For the text-containing cell, return its midpoint in (x, y) coordinate format. 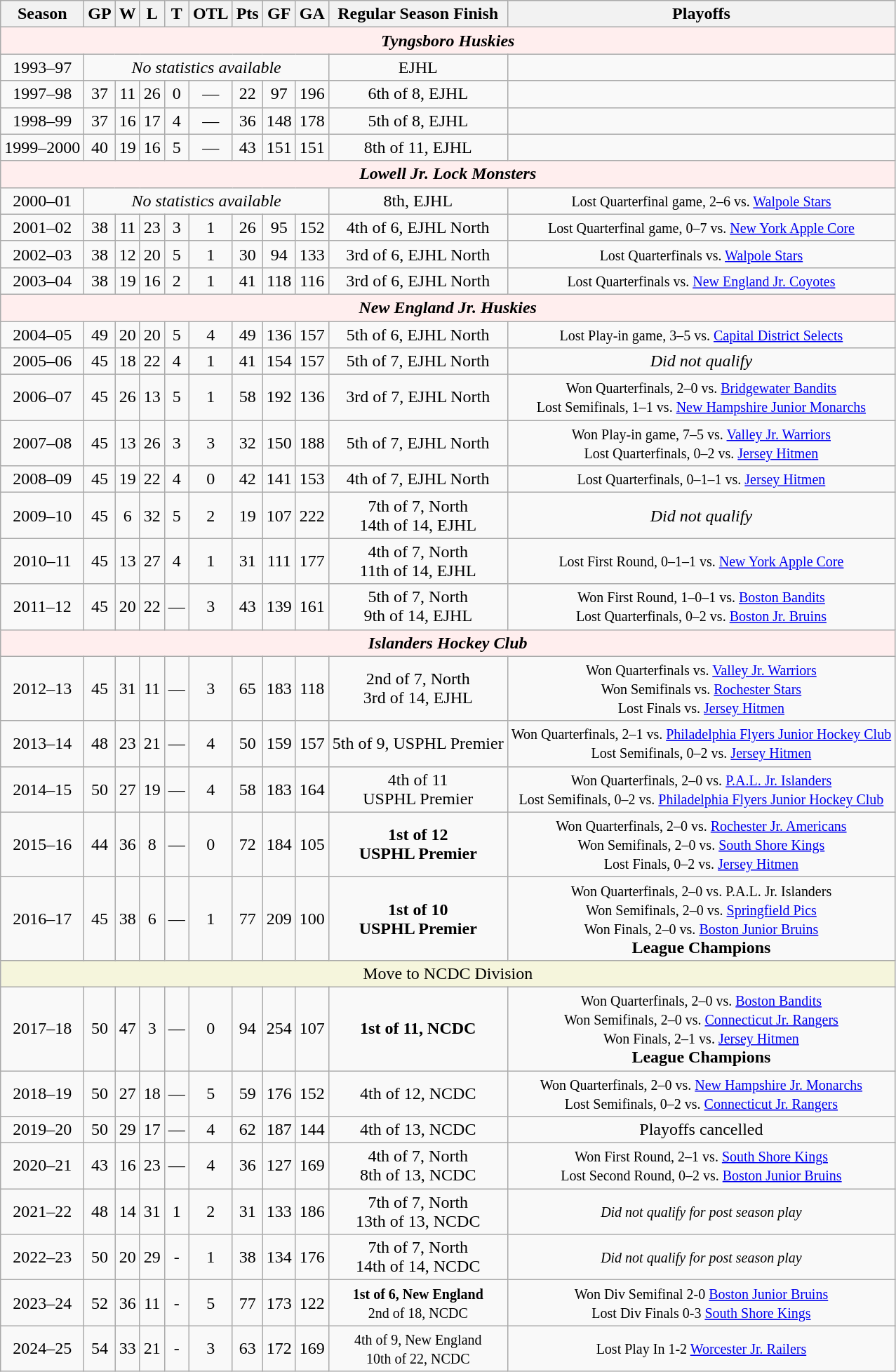
Lowell Jr. Lock Monsters (448, 174)
7th of 7, North14th of 14, NCDC (418, 1258)
Lost Quarterfinals vs. New England Jr. Coyotes (702, 281)
4th of 6, EJHL North (418, 227)
4th of 11 USPHL Premier (418, 789)
2016–17 (42, 918)
Won Quarterfinals, 2–0 vs. P.A.L. Jr. IslandersLost Semifinals, 0–2 vs. Philadelphia Flyers Junior Hockey Club (702, 789)
2020–21 (42, 1166)
2010–11 (42, 561)
Playoffs (702, 14)
2019–20 (42, 1130)
2nd of 7, North3rd of 14, EJHL (418, 688)
4th of 13, NCDC (418, 1130)
Pts (247, 14)
GF (279, 14)
150 (279, 444)
Playoffs cancelled (702, 1130)
Season (42, 14)
W (128, 14)
5th of 8, EJHL (418, 121)
173 (279, 1303)
Won Quarterfinals vs. Valley Jr. WarriorsWon Semifinals vs. Rochester StarsLost Finals vs. Jersey Hitmen (702, 688)
2015–16 (42, 844)
2002–03 (42, 254)
97 (279, 94)
Won Quarterfinals, 2–1 vs. Philadelphia Flyers Junior Hockey ClubLost Semifinals, 0–2 vs. Jersey Hitmen (702, 744)
254 (279, 1029)
105 (312, 844)
Lost Play-in game, 3–5 vs. Capital District Selects (702, 335)
Tyngsboro Huskies (448, 41)
2009–10 (42, 515)
4th of 7, EJHL North (418, 479)
2006–07 (42, 397)
T (177, 14)
161 (312, 606)
Lost First Round, 0–1–1 vs. New York Apple Core (702, 561)
184 (279, 844)
2005–06 (42, 361)
4th of 7, North11th of 14, EJHL (418, 561)
8th of 11, EJHL (418, 147)
Lost Play In 1-2 Worcester Jr. Railers (702, 1349)
Lost Quarterfinal game, 0–7 vs. New York Apple Core (702, 227)
New England Jr. Huskies (448, 307)
196 (312, 94)
2008–09 (42, 479)
172 (279, 1349)
111 (279, 561)
Lost Quarterfinal game, 2–6 vs. Walpole Stars (702, 201)
52 (100, 1303)
2022–23 (42, 1258)
222 (312, 515)
192 (279, 397)
12 (128, 254)
186 (312, 1211)
EJHL (418, 67)
2012–13 (42, 688)
1999–2000 (42, 147)
GP (100, 14)
1998–99 (42, 121)
2003–04 (42, 281)
62 (247, 1130)
100 (312, 918)
4th of 7, North8th of 13, NCDC (418, 1166)
44 (100, 844)
54 (100, 1349)
42 (247, 479)
30 (247, 254)
Lost Quarterfinals, 0–1–1 vs. Jersey Hitmen (702, 479)
7th of 7, North14th of 14, EJHL (418, 515)
GA (312, 14)
116 (312, 281)
2024–25 (42, 1349)
8 (152, 844)
59 (247, 1093)
127 (279, 1166)
134 (279, 1258)
1993–97 (42, 67)
Islanders Hockey Club (448, 643)
6th of 8, EJHL (418, 94)
Regular Season Finish (418, 14)
2017–18 (42, 1029)
1st of 6, New England2nd of 18, NCDC (418, 1303)
14 (128, 1211)
3rd of 7, EJHL North (418, 397)
2021–22 (42, 1211)
1st of 11, NCDC (418, 1029)
4th of 9, New England10th of 22, NCDC (418, 1349)
Won Quarterfinals, 2–0 vs. Boston BanditsWon Semifinals, 2–0 vs. Connecticut Jr. RangersWon Finals, 2–1 vs. Jersey HitmenLeague Champions (702, 1029)
144 (312, 1130)
Won Quarterfinals, 2–0 vs. Bridgewater BanditsLost Semifinals, 1–1 vs. New Hampshire Junior Monarchs (702, 397)
164 (312, 789)
188 (312, 444)
65 (247, 688)
Lost Quarterfinals vs. Walpole Stars (702, 254)
209 (279, 918)
33 (128, 1349)
2014–15 (42, 789)
72 (247, 844)
153 (312, 479)
159 (279, 744)
Won First Round, 1–0–1 vs. Boston BanditsLost Quarterfinals, 0–2 vs. Boston Jr. Bruins (702, 606)
2000–01 (42, 201)
122 (312, 1303)
187 (279, 1130)
Won Quarterfinals, 2–0 vs. Rochester Jr. AmericansWon Semifinals, 2–0 vs. South Shore KingsLost Finals, 0–2 vs. Jersey Hitmen (702, 844)
8th, EJHL (418, 201)
177 (312, 561)
63 (247, 1349)
Won Play-in game, 7–5 vs. Valley Jr. WarriorsLost Quarterfinals, 0–2 vs. Jersey Hitmen (702, 444)
47 (128, 1029)
4th of 12, NCDC (418, 1093)
1997–98 (42, 94)
2007–08 (42, 444)
141 (279, 479)
178 (312, 121)
2001–02 (42, 227)
Move to NCDC Division (448, 973)
139 (279, 606)
1st of 12 USPHL Premier (418, 844)
154 (279, 361)
5th of 7, North9th of 14, EJHL (418, 606)
OTL (210, 14)
Won Quarterfinals, 2–0 vs. New Hampshire Jr. MonarchsLost Semifinals, 0–2 vs. Connecticut Jr. Rangers (702, 1093)
5th of 9, USPHL Premier (418, 744)
L (152, 14)
7th of 7, North13th of 13, NCDC (418, 1211)
148 (279, 121)
1st of 10 USPHL Premier (418, 918)
2004–05 (42, 335)
Won First Round, 2–1 vs. South Shore KingsLost Second Round, 0–2 vs. Boston Junior Bruins (702, 1166)
5th of 6, EJHL North (418, 335)
2013–14 (42, 744)
95 (279, 227)
Won Div Semifinal 2-0 Boston Junior BruinsLost Div Finals 0-3 South Shore Kings (702, 1303)
Won Quarterfinals, 2–0 vs. P.A.L. Jr. IslandersWon Semifinals, 2–0 vs. Springfield PicsWon Finals, 2–0 vs. Boston Junior BruinsLeague Champions (702, 918)
2023–24 (42, 1303)
40 (100, 147)
2011–12 (42, 606)
2018–19 (42, 1093)
